Return the [X, Y] coordinate for the center point of the cell that contains the specified text.  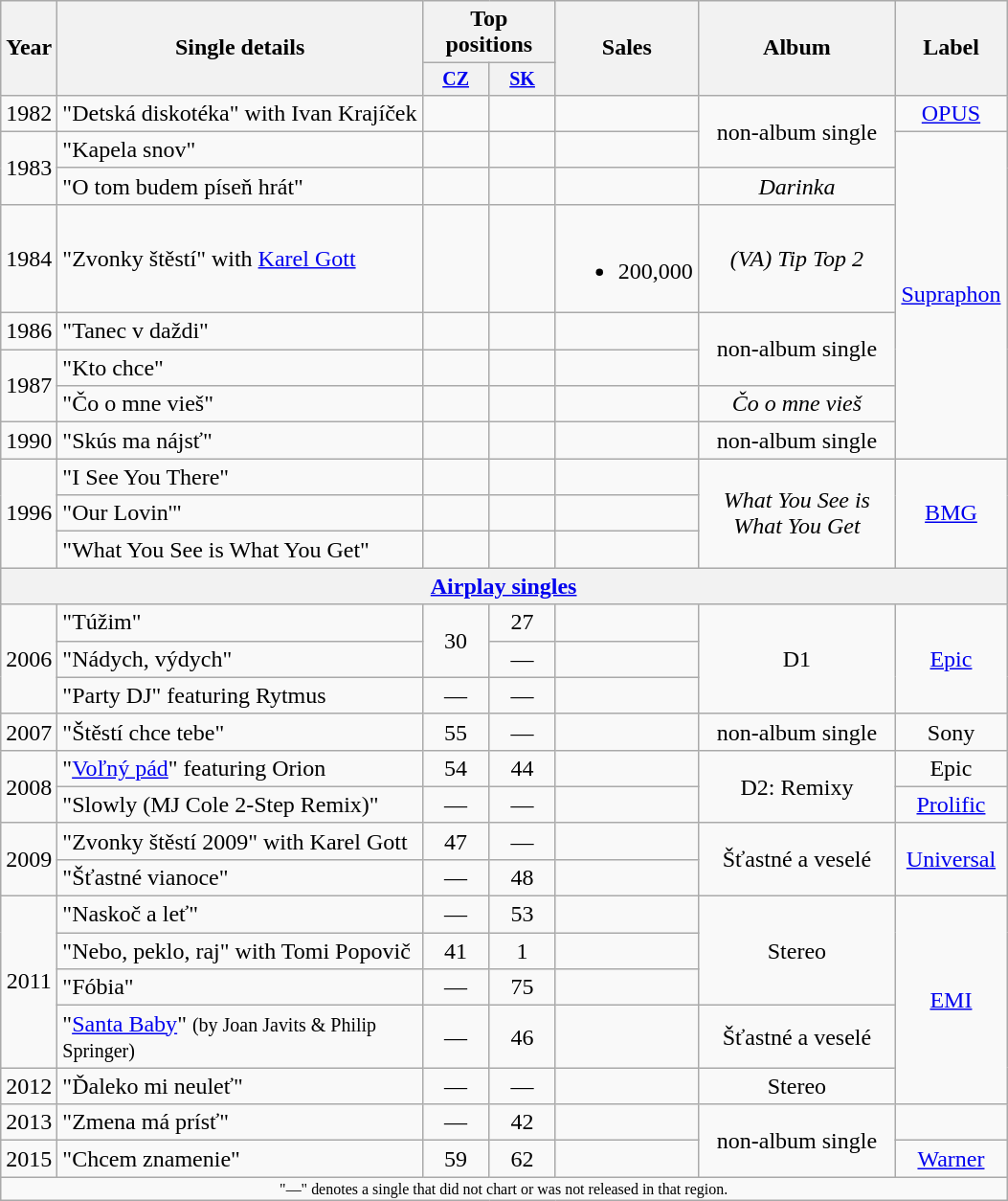
"Túžim" [240, 623]
SK [523, 79]
"Zmena má prísť" [240, 1122]
"I See You There" [240, 477]
75 [523, 987]
2008 [29, 786]
2015 [29, 1159]
EMI [951, 1000]
48 [523, 877]
Sales [626, 48]
Single details [240, 48]
"What You See is What You Get" [240, 550]
1984 [29, 259]
41 [456, 951]
62 [523, 1159]
"Chcem znamenie" [240, 1159]
Warner [951, 1159]
"—" denotes a single that did not chart or was not released in that region. [504, 1189]
D1 [796, 659]
1983 [29, 168]
"Santa Baby" (by Joan Javits & Philip Springer) [240, 1036]
Year [29, 48]
D2: Remixy [796, 786]
"Slowly (MJ Cole 2-Step Remix)" [240, 804]
"Our Lovin'" [240, 513]
Čo o mne vieš [796, 404]
2013 [29, 1122]
2009 [29, 859]
"Štěstí chce tebe" [240, 732]
Universal [951, 859]
"Tanec v daždi" [240, 331]
"Fóbia" [240, 987]
"Kto chce" [240, 368]
54 [456, 768]
(VA) Tip Top 2 [796, 259]
44 [523, 768]
"Detská diskotéka" with Ivan Krajíček [240, 113]
59 [456, 1159]
2011 [29, 983]
46 [523, 1036]
"Skús ma nájsť" [240, 441]
"Zvonky štěstí" with Karel Gott [240, 259]
"Nádych, výdych" [240, 659]
"Kapela snov" [240, 149]
53 [523, 915]
Sony [951, 732]
2012 [29, 1086]
Prolific [951, 804]
"Ďaleko mi neuleť" [240, 1086]
47 [456, 841]
1982 [29, 113]
200,000 [626, 259]
2006 [29, 659]
Label [951, 48]
1987 [29, 386]
"Šťastné vianoce" [240, 877]
BMG [951, 513]
"Čo o mne vieš" [240, 404]
CZ [456, 79]
Top positions [488, 33]
1 [523, 951]
"Nebo, peklo, raj" with Tomi Popovič [240, 951]
2007 [29, 732]
"Naskoč a leť" [240, 915]
Supraphon [951, 295]
1986 [29, 331]
Album [796, 48]
OPUS [951, 113]
42 [523, 1122]
"Voľný pád" featuring Orion [240, 768]
What You See is What You Get [796, 513]
Darinka [796, 186]
1990 [29, 441]
Airplay singles [504, 586]
30 [456, 641]
55 [456, 732]
"Zvonky štěstí 2009" with Karel Gott [240, 841]
"Party DJ" featuring Rytmus [240, 695]
"O tom budem píseň hrát" [240, 186]
1996 [29, 513]
27 [523, 623]
